Capture the cell that displays the provided text and extract its [X, Y] central coordinate. 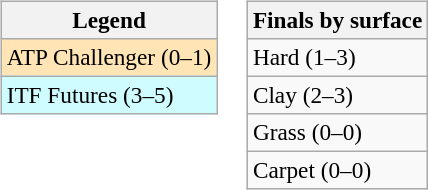
Finals by surface [337, 20]
ITF Futures (3–5) [108, 95]
Carpet (0–0) [337, 171]
Grass (0–0) [337, 133]
ATP Challenger (0–1) [108, 57]
Hard (1–3) [337, 57]
Legend [108, 20]
Clay (2–3) [337, 95]
